For the text-containing cell, return its midpoint in [X, Y] coordinate format. 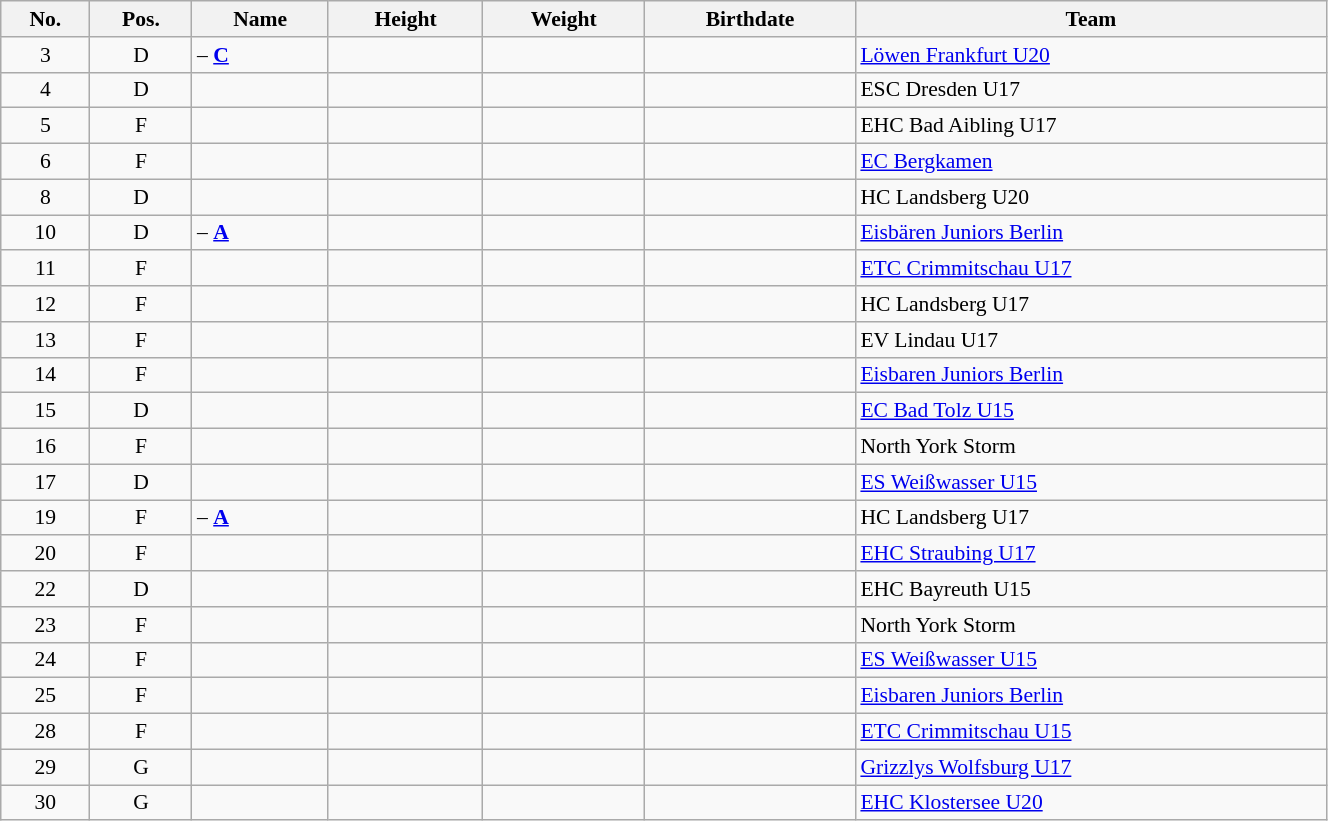
Eisbären Juniors Berlin [1090, 233]
EC Bergkamen [1090, 162]
3 [46, 55]
HC Landsberg U20 [1090, 197]
ETC Crimmitschau U17 [1090, 269]
Pos. [141, 19]
– C [260, 55]
No. [46, 19]
11 [46, 269]
20 [46, 554]
13 [46, 340]
15 [46, 411]
EHC Klostersee U20 [1090, 803]
19 [46, 518]
EHC Bad Aibling U17 [1090, 126]
5 [46, 126]
24 [46, 660]
12 [46, 304]
ETC Crimmitschau U15 [1090, 732]
ESC Dresden U17 [1090, 90]
Grizzlys Wolfsburg U17 [1090, 767]
6 [46, 162]
17 [46, 482]
Weight [564, 19]
Name [260, 19]
EHC Straubing U17 [1090, 554]
Birthdate [750, 19]
EC Bad Tolz U15 [1090, 411]
29 [46, 767]
23 [46, 625]
8 [46, 197]
22 [46, 589]
EV Lindau U17 [1090, 340]
25 [46, 696]
EHC Bayreuth U15 [1090, 589]
28 [46, 732]
Team [1090, 19]
10 [46, 233]
30 [46, 803]
4 [46, 90]
14 [46, 375]
Löwen Frankfurt U20 [1090, 55]
Height [405, 19]
16 [46, 447]
